From the cell containing the given text, extract its center point as [X, Y] coordinate. 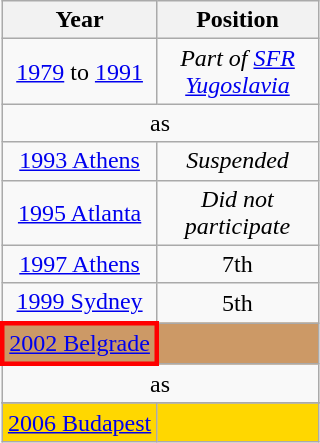
1999 Sydney [80, 303]
1979 to 1991 [80, 72]
Suspended [238, 161]
Position [238, 20]
1997 Athens [80, 264]
Did not participate [238, 212]
1993 Athens [80, 161]
2002 Belgrade [80, 344]
Part of SFR Yugoslavia [238, 72]
1995 Atlanta [80, 212]
7th [238, 264]
2006 Budapest [80, 422]
Year [80, 20]
5th [238, 303]
